From the cell containing the given text, extract its center point as [x, y] coordinate. 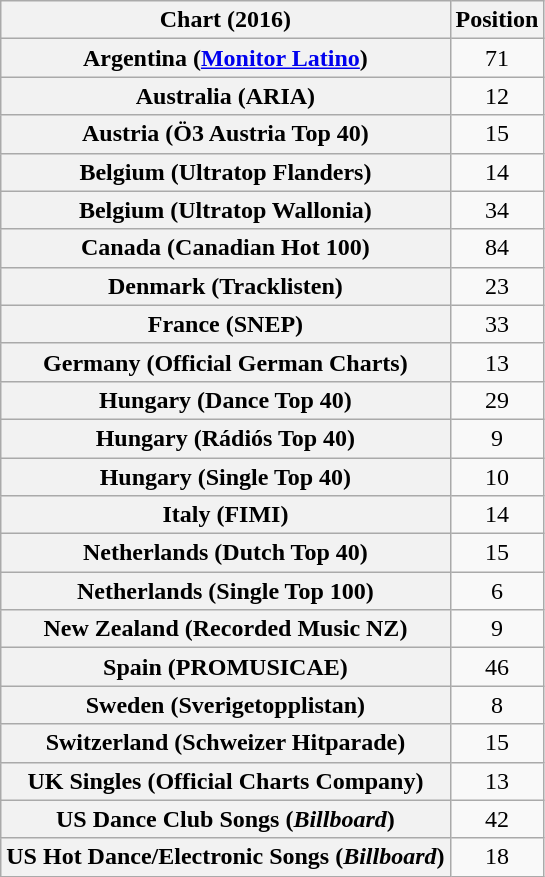
23 [497, 286]
Australia (ARIA) [226, 96]
Italy (FIMI) [226, 515]
Hungary (Single Top 40) [226, 477]
Belgium (Ultratop Flanders) [226, 172]
Netherlands (Dutch Top 40) [226, 553]
18 [497, 857]
Austria (Ö3 Austria Top 40) [226, 134]
Netherlands (Single Top 100) [226, 591]
84 [497, 248]
Position [497, 20]
US Hot Dance/Electronic Songs (Billboard) [226, 857]
Spain (PROMUSICAE) [226, 667]
29 [497, 400]
12 [497, 96]
Chart (2016) [226, 20]
33 [497, 324]
Belgium (Ultratop Wallonia) [226, 210]
Canada (Canadian Hot 100) [226, 248]
10 [497, 477]
Denmark (Tracklisten) [226, 286]
46 [497, 667]
Germany (Official German Charts) [226, 362]
US Dance Club Songs (Billboard) [226, 819]
8 [497, 705]
6 [497, 591]
New Zealand (Recorded Music NZ) [226, 629]
42 [497, 819]
UK Singles (Official Charts Company) [226, 781]
Argentina (Monitor Latino) [226, 58]
Sweden (Sverigetopplistan) [226, 705]
France (SNEP) [226, 324]
Hungary (Rádiós Top 40) [226, 438]
34 [497, 210]
Hungary (Dance Top 40) [226, 400]
71 [497, 58]
Switzerland (Schweizer Hitparade) [226, 743]
